Provide the [x, y] coordinate of the cell's center where the given text is located.  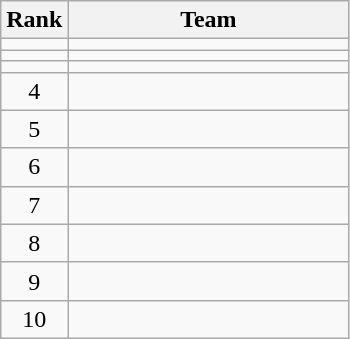
7 [34, 205]
8 [34, 243]
5 [34, 129]
9 [34, 281]
6 [34, 167]
10 [34, 319]
Team [208, 20]
Rank [34, 20]
4 [34, 91]
